Scan for the cell matching the given text and deliver its (x, y) coordinate at center. 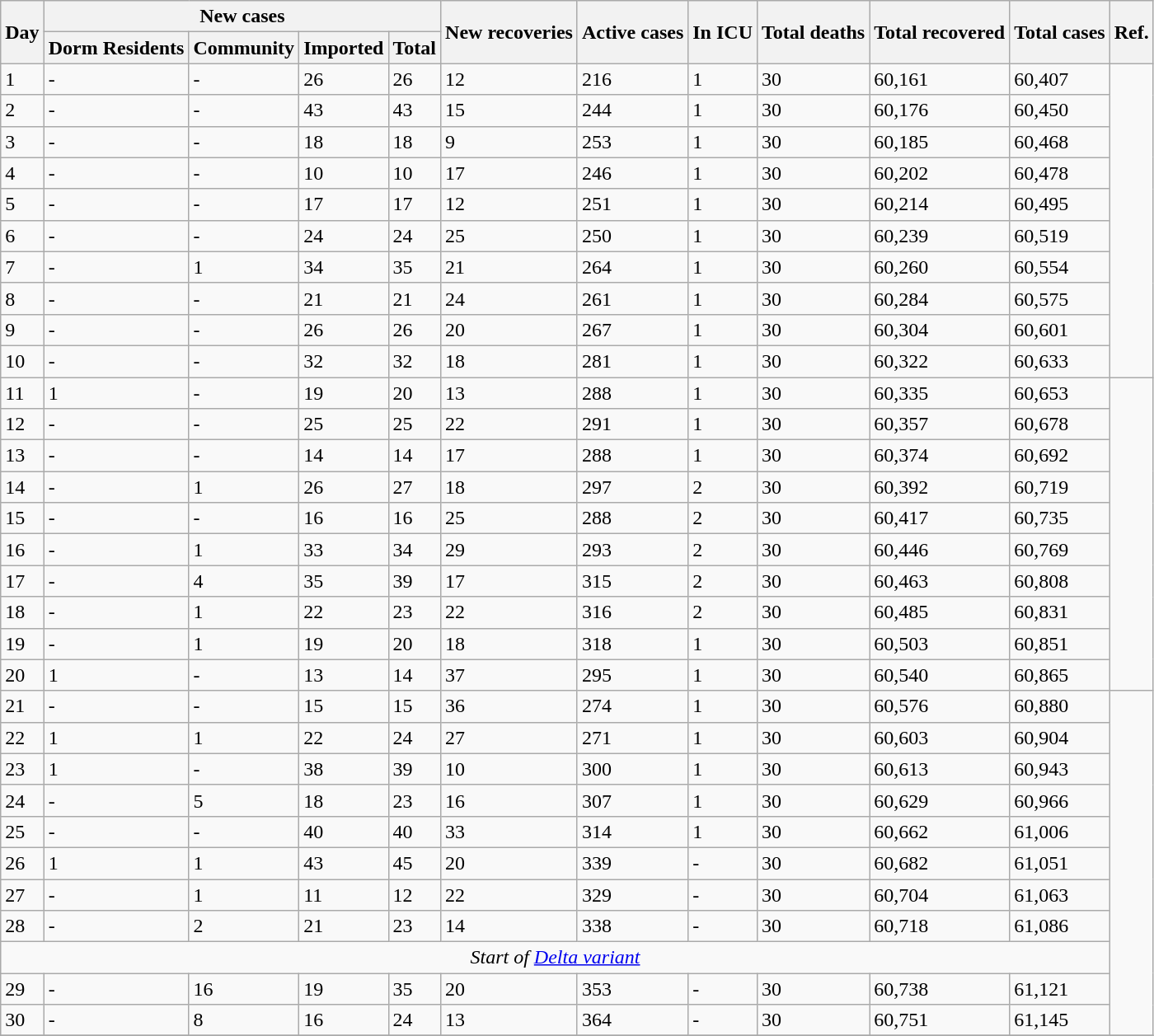
Active cases (632, 32)
60,719 (1060, 487)
60,601 (1060, 330)
216 (632, 79)
3 (22, 142)
314 (632, 832)
61,063 (1060, 894)
61,006 (1060, 832)
60,704 (940, 894)
60,374 (940, 456)
60,629 (940, 800)
60,468 (1060, 142)
New cases (242, 16)
251 (632, 204)
264 (632, 267)
60,904 (1060, 738)
60,322 (940, 361)
Total cases (1060, 32)
36 (509, 706)
293 (632, 550)
Total deaths (814, 32)
253 (632, 142)
60,417 (940, 518)
61,145 (1060, 1020)
60,450 (1060, 110)
New recoveries (509, 32)
60,678 (1060, 424)
60,202 (940, 173)
60,554 (1060, 267)
60,357 (940, 424)
307 (632, 800)
316 (632, 612)
364 (632, 1020)
353 (632, 989)
60,463 (940, 581)
Imported (344, 48)
6 (22, 236)
60,478 (1060, 173)
271 (632, 738)
60,519 (1060, 236)
60,495 (1060, 204)
60,185 (940, 142)
61,051 (1060, 863)
60,284 (940, 298)
In ICU (723, 32)
60,633 (1060, 361)
60,718 (940, 926)
60,831 (1060, 612)
60,161 (940, 79)
Dorm Residents (116, 48)
60,751 (940, 1020)
37 (509, 675)
297 (632, 487)
45 (415, 863)
315 (632, 581)
60,613 (940, 769)
338 (632, 926)
339 (632, 863)
318 (632, 644)
300 (632, 769)
38 (344, 769)
Start of Delta variant (556, 958)
60,692 (1060, 456)
Day (22, 32)
60,335 (940, 393)
261 (632, 298)
329 (632, 894)
Total recovered (940, 32)
Community (244, 48)
60,865 (1060, 675)
61,086 (1060, 926)
60,575 (1060, 298)
246 (632, 173)
60,653 (1060, 393)
60,239 (940, 236)
28 (22, 926)
281 (632, 361)
60,662 (940, 832)
60,392 (940, 487)
60,808 (1060, 581)
60,966 (1060, 800)
291 (632, 424)
60,407 (1060, 79)
7 (22, 267)
60,682 (940, 863)
60,540 (940, 675)
244 (632, 110)
274 (632, 706)
60,446 (940, 550)
60,769 (1060, 550)
60,735 (1060, 518)
60,176 (940, 110)
Total (415, 48)
60,214 (940, 204)
60,485 (940, 612)
60,304 (940, 330)
267 (632, 330)
60,738 (940, 989)
60,851 (1060, 644)
250 (632, 236)
60,880 (1060, 706)
60,260 (940, 267)
295 (632, 675)
60,943 (1060, 769)
60,503 (940, 644)
60,603 (940, 738)
61,121 (1060, 989)
60,576 (940, 706)
Ref. (1131, 32)
